Scan for the cell matching the given text and deliver its (X, Y) coordinate at center. 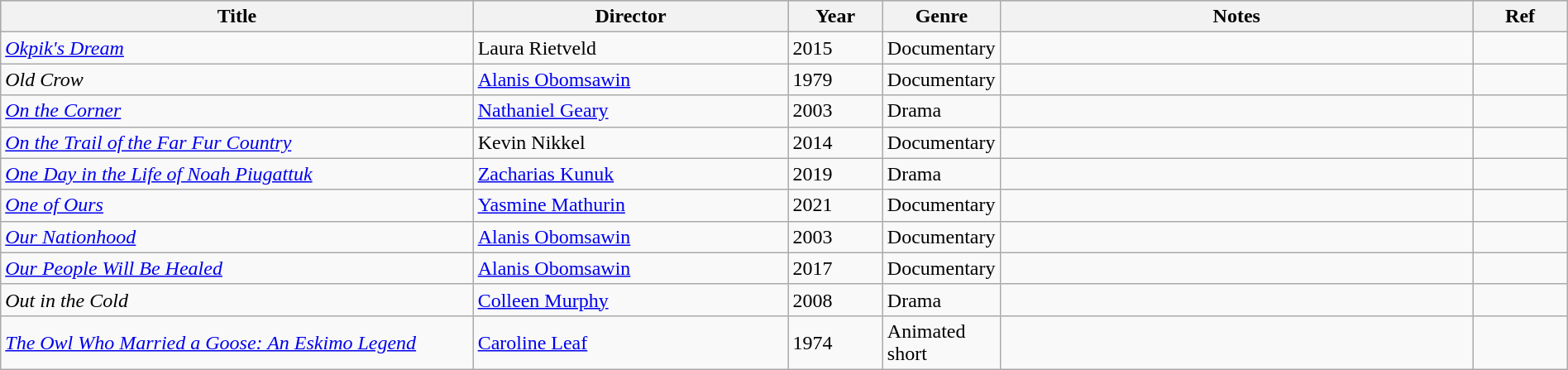
1974 (835, 343)
Genre (941, 17)
Yasmine Mathurin (630, 205)
Title (237, 17)
Colleen Murphy (630, 300)
Laura Rietveld (630, 48)
1979 (835, 79)
Okpik's Dream (237, 48)
2015 (835, 48)
Out in the Cold (237, 300)
Director (630, 17)
2014 (835, 142)
Notes (1237, 17)
On the Corner (237, 111)
Nathaniel Geary (630, 111)
The Owl Who Married a Goose: An Eskimo Legend (237, 343)
Old Crow (237, 79)
One Day in the Life of Noah Piugattuk (237, 174)
Caroline Leaf (630, 343)
On the Trail of the Far Fur Country (237, 142)
One of Ours (237, 205)
Our People Will Be Healed (237, 268)
2021 (835, 205)
Zacharias Kunuk (630, 174)
Animated short (941, 343)
Ref (1520, 17)
2017 (835, 268)
2008 (835, 300)
Our Nationhood (237, 237)
Year (835, 17)
Kevin Nikkel (630, 142)
2019 (835, 174)
